Provide the [x, y] coordinate of the cell's center where the given text is located.  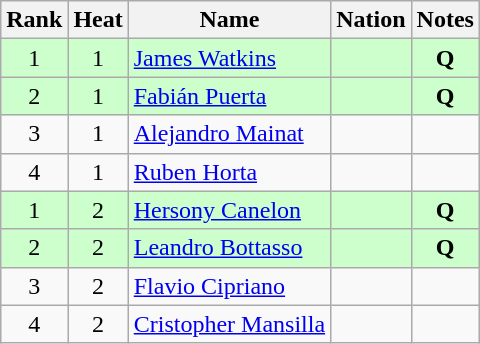
Alejandro Mainat [229, 134]
Cristopher Mansilla [229, 324]
Name [229, 20]
Fabián Puerta [229, 96]
James Watkins [229, 58]
Hersony Canelon [229, 210]
Leandro Bottasso [229, 248]
Nation [371, 20]
Notes [445, 20]
Flavio Cipriano [229, 286]
Rank [34, 20]
Heat [98, 20]
Ruben Horta [229, 172]
